Find where the given text appears and provide that cell's center as [x, y] coordinate. 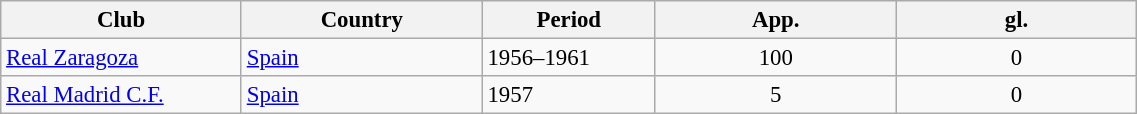
gl. [1016, 20]
Club [122, 20]
Country [362, 20]
1956–1961 [568, 58]
1957 [568, 95]
5 [776, 95]
Real Zaragoza [122, 58]
App. [776, 20]
100 [776, 58]
Period [568, 20]
Real Madrid C.F. [122, 95]
